Scan for the cell matching the given text and deliver its [X, Y] coordinate at center. 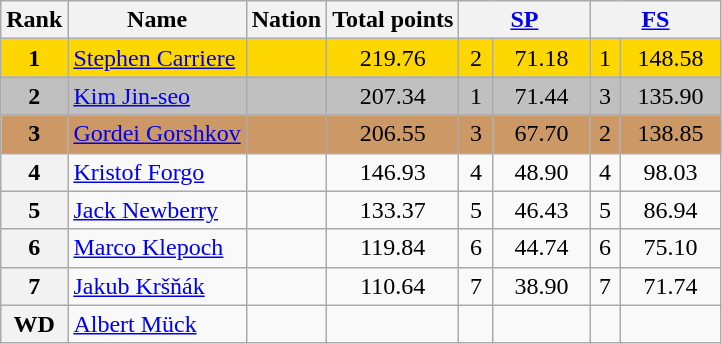
119.84 [393, 248]
Kristof Forgo [157, 172]
Total points [393, 20]
67.70 [542, 134]
135.90 [670, 96]
148.58 [670, 58]
71.18 [542, 58]
SP [524, 20]
146.93 [393, 172]
206.55 [393, 134]
86.94 [670, 210]
98.03 [670, 172]
110.64 [393, 286]
138.85 [670, 134]
Jakub Kršňák [157, 286]
46.43 [542, 210]
Stephen Carriere [157, 58]
FS [656, 20]
Jack Newberry [157, 210]
207.34 [393, 96]
219.76 [393, 58]
Name [157, 20]
133.37 [393, 210]
71.44 [542, 96]
WD [34, 324]
75.10 [670, 248]
Gordei Gorshkov [157, 134]
Nation [286, 20]
48.90 [542, 172]
71.74 [670, 286]
44.74 [542, 248]
Marco Klepoch [157, 248]
Kim Jin-seo [157, 96]
Rank [34, 20]
Albert Mück [157, 324]
38.90 [542, 286]
